Return (x, y) of the center of cell containing provided text 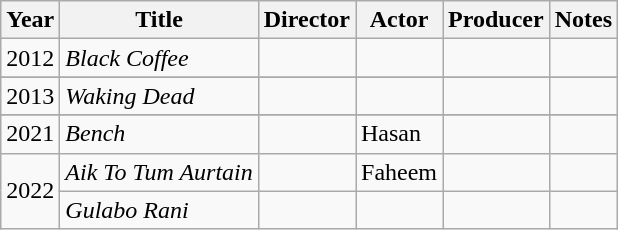
2022 (30, 191)
2013 (30, 96)
Gulabo Rani (159, 210)
2012 (30, 58)
Black Coffee (159, 58)
Notes (583, 20)
Hasan (400, 134)
Faheem (400, 172)
Year (30, 20)
Director (306, 20)
Aik To Tum Aurtain (159, 172)
2021 (30, 134)
Producer (496, 20)
Waking Dead (159, 96)
Actor (400, 20)
Bench (159, 134)
Title (159, 20)
